Find where the given text appears and provide that cell's center as (X, Y) coordinate. 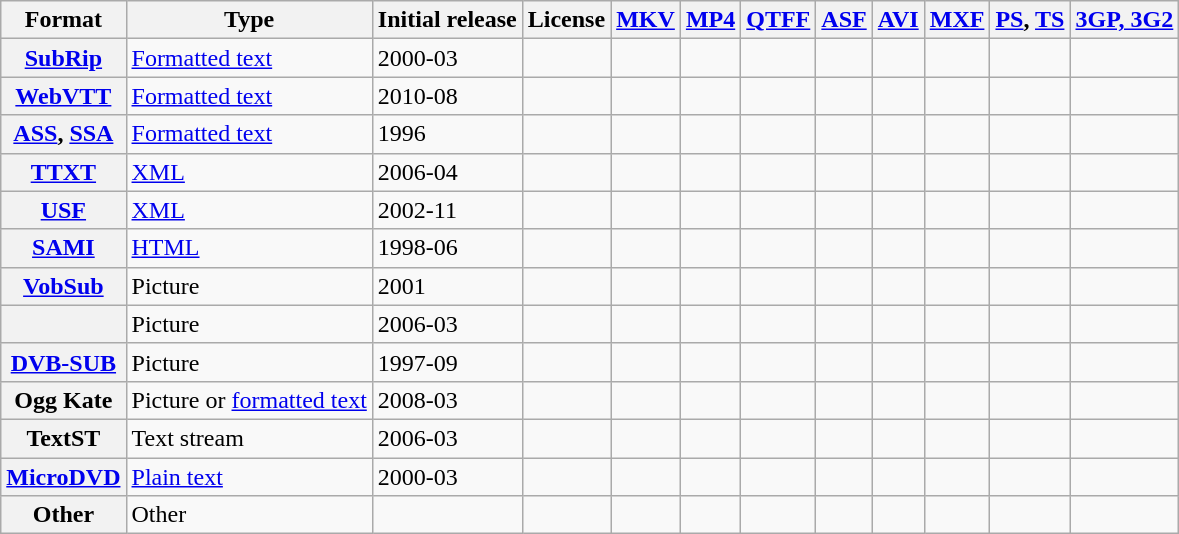
Text stream (249, 438)
ASF (844, 20)
SubRip (64, 58)
TextST (64, 438)
1998-06 (447, 248)
MKV (646, 20)
1997-09 (447, 362)
QTFF (778, 20)
2008-03 (447, 400)
PS, TS (1030, 20)
VobSub (64, 286)
WebVTT (64, 96)
Plain text (249, 477)
2006-04 (447, 172)
Type (249, 20)
TTXT (64, 172)
DVB-SUB (64, 362)
1996 (447, 134)
Format (64, 20)
3GP, 3G2 (1124, 20)
License (566, 20)
Picture or formatted text (249, 400)
MXF (957, 20)
SAMI (64, 248)
USF (64, 210)
Initial release (447, 20)
ASS, SSA (64, 134)
2002-11 (447, 210)
2001 (447, 286)
AVI (898, 20)
2010-08 (447, 96)
MicroDVD (64, 477)
HTML (249, 248)
Ogg Kate (64, 400)
MP4 (710, 20)
